For the text-containing cell, return its midpoint in [x, y] coordinate format. 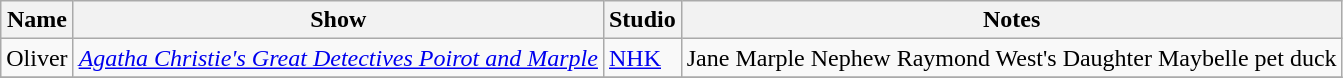
Jane Marple Nephew Raymond West's Daughter Maybelle pet duck [1012, 58]
NHK [642, 58]
Studio [642, 20]
Name [37, 20]
Oliver [37, 58]
Show [338, 20]
Agatha Christie's Great Detectives Poirot and Marple [338, 58]
Notes [1012, 20]
